Pinpoint the cell where the given text exists, returning its (X, Y) midpoint coordinate. 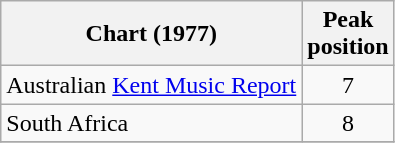
7 (348, 85)
South Africa (152, 123)
Chart (1977) (152, 34)
8 (348, 123)
Australian Kent Music Report (152, 85)
Peakposition (348, 34)
